Capture the cell that displays the provided text and extract its (x, y) central coordinate. 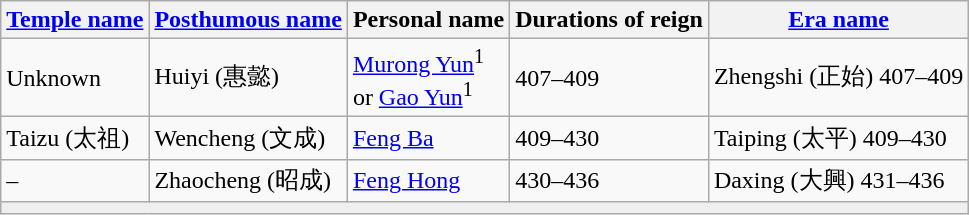
Temple name (75, 20)
Era name (838, 20)
Durations of reign (610, 20)
Posthumous name (248, 20)
407–409 (610, 78)
430–436 (610, 180)
409–430 (610, 138)
Huiyi (惠懿) (248, 78)
Taiping (太平) 409–430 (838, 138)
Wencheng (文成) (248, 138)
Feng Hong (428, 180)
Murong Yun1 or Gao Yun1 (428, 78)
Zhaocheng (昭成) (248, 180)
Daxing (大興) 431–436 (838, 180)
Unknown (75, 78)
Feng Ba (428, 138)
– (75, 180)
Zhengshi (正始) 407–409 (838, 78)
Personal name (428, 20)
Taizu (太祖) (75, 138)
